Capture the cell that displays the provided text and extract its (X, Y) central coordinate. 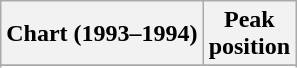
Chart (1993–1994) (102, 34)
Peakposition (249, 34)
